Return the (x, y) coordinate for the center point of the cell that contains the specified text.  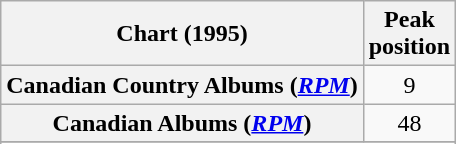
Canadian Country Albums (RPM) (182, 85)
9 (409, 85)
48 (409, 123)
Chart (1995) (182, 34)
Canadian Albums (RPM) (182, 123)
Peak position (409, 34)
